Provide the (x, y) coordinate of the cell's center where the given text is located.  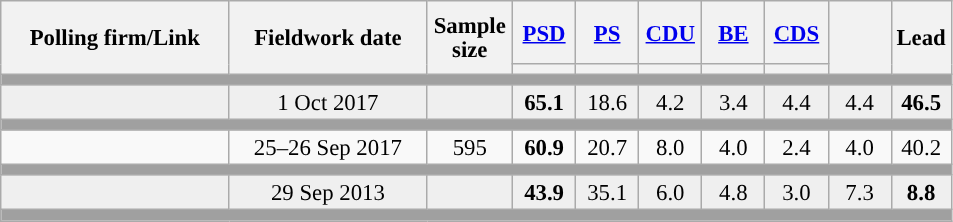
46.5 (921, 102)
4.8 (734, 194)
18.6 (608, 102)
20.7 (608, 148)
PS (608, 32)
PSD (544, 32)
40.2 (921, 148)
Polling firm/Link (115, 38)
35.1 (608, 194)
2.4 (796, 148)
8.8 (921, 194)
60.9 (544, 148)
Fieldwork date (328, 38)
6.0 (670, 194)
Sample size (470, 38)
3.4 (734, 102)
CDU (670, 32)
43.9 (544, 194)
8.0 (670, 148)
595 (470, 148)
Lead (921, 38)
3.0 (796, 194)
29 Sep 2013 (328, 194)
7.3 (860, 194)
4.2 (670, 102)
25–26 Sep 2017 (328, 148)
BE (734, 32)
1 Oct 2017 (328, 102)
65.1 (544, 102)
CDS (796, 32)
